Detect which cell encompasses the target text, then output its [x, y] center coordinate. 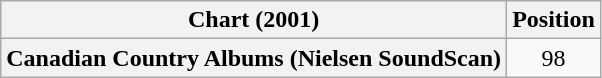
Chart (2001) [254, 20]
98 [554, 58]
Canadian Country Albums (Nielsen SoundScan) [254, 58]
Position [554, 20]
